Capture the cell that displays the provided text and extract its (X, Y) central coordinate. 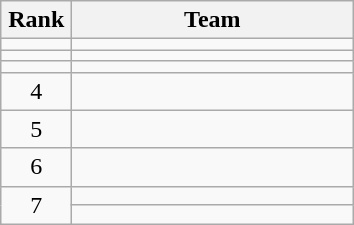
6 (36, 167)
Rank (36, 20)
Team (212, 20)
5 (36, 129)
7 (36, 205)
4 (36, 91)
